Provide the (X, Y) coordinate of the cell's center where the given text is located.  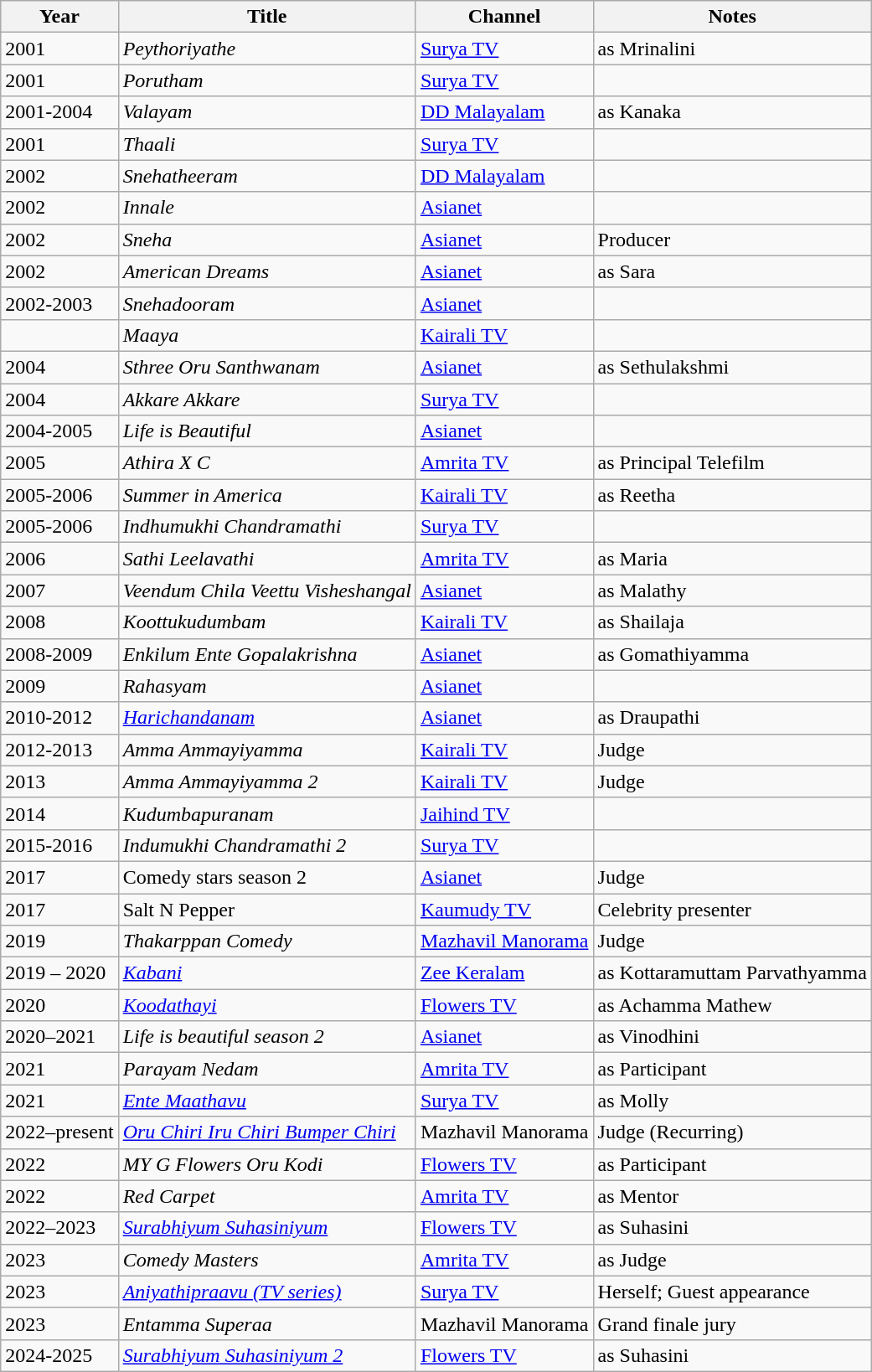
Jaihind TV (504, 813)
as Shailaja (732, 622)
Harichandanam (266, 718)
2008 (59, 622)
Aniyathipraavu (TV series) (266, 1292)
2019 – 2020 (59, 973)
2020–2021 (59, 1037)
Ente Maathavu (266, 1101)
Comedy stars season 2 (266, 877)
Sneha (266, 240)
2012-2013 (59, 750)
Amma Ammayiyamma 2 (266, 781)
Kaumudy TV (504, 909)
2005 (59, 463)
Peythoriyathe (266, 49)
Judge (Recurring) (732, 1132)
Sathi Leelavathi (266, 559)
2019 (59, 941)
Sthree Oru Santhwanam (266, 367)
Thakarppan Comedy (266, 941)
as Draupathi (732, 718)
Herself; Guest appearance (732, 1292)
Surabhiyum Suhasiniyum (266, 1228)
as Sethulakshmi (732, 367)
Grand finale jury (732, 1323)
as Malathy (732, 591)
Kudumbapuranam (266, 813)
Kabani (266, 973)
as Molly (732, 1101)
2007 (59, 591)
as Maria (732, 559)
2004-2005 (59, 431)
Athira X C (266, 463)
Zee Keralam (504, 973)
2014 (59, 813)
Indumukhi Chandramathi 2 (266, 845)
as Principal Telefilm (732, 463)
2015-2016 (59, 845)
Channel (504, 17)
2024-2025 (59, 1355)
Producer (732, 240)
2022–present (59, 1132)
Snehatheeram (266, 176)
Snehadooram (266, 303)
Life is Beautiful (266, 431)
as Gomathiyamma (732, 654)
Koodathayi (266, 1005)
Rahasyam (266, 686)
as Achamma Mathew (732, 1005)
Maaya (266, 335)
Entamma Superaa (266, 1323)
as Mentor (732, 1196)
2022–2023 (59, 1228)
Porutham (266, 80)
American Dreams (266, 271)
Innale (266, 208)
MY G Flowers Oru Kodi (266, 1164)
Parayam Nedam (266, 1069)
Comedy Masters (266, 1260)
as Reetha (732, 495)
as Vinodhini (732, 1037)
Akkare Akkare (266, 400)
2020 (59, 1005)
2010-2012 (59, 718)
2002-2003 (59, 303)
Summer in America (266, 495)
as Judge (732, 1260)
as Mrinalini (732, 49)
2013 (59, 781)
as Kottaramuttam Parvathyamma (732, 973)
Life is beautiful season 2 (266, 1037)
Koottukudumbam (266, 622)
Notes (732, 17)
Veendum Chila Veettu Visheshangal (266, 591)
as Sara (732, 271)
Amma Ammayiyamma (266, 750)
Red Carpet (266, 1196)
Year (59, 17)
Oru Chiri Iru Chiri Bumper Chiri (266, 1132)
2009 (59, 686)
2008-2009 (59, 654)
2001-2004 (59, 112)
2006 (59, 559)
Indhumukhi Chandramathi (266, 527)
as Kanaka (732, 112)
Salt N Pepper (266, 909)
Surabhiyum Suhasiniyum 2 (266, 1355)
Thaali (266, 144)
Title (266, 17)
Valayam (266, 112)
Enkilum Ente Gopalakrishna (266, 654)
Celebrity presenter (732, 909)
